Capture the cell that displays the provided text and extract its (x, y) central coordinate. 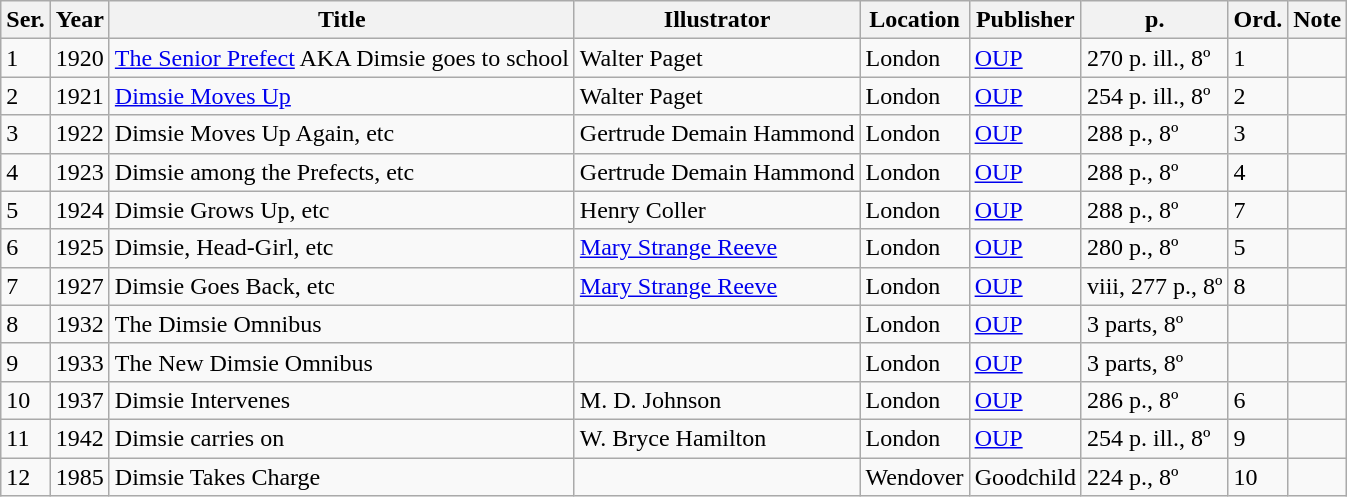
The New Dimsie Omnibus (342, 362)
1927 (80, 286)
1923 (80, 172)
Dimsie, Head-Girl, etc (342, 248)
1937 (80, 400)
1921 (80, 96)
Year (80, 20)
270 p. ill., 8º (1154, 58)
W. Bryce Hamilton (717, 438)
1924 (80, 210)
Henry Coller (717, 210)
Wendover (914, 477)
Ser. (26, 20)
1933 (80, 362)
11 (26, 438)
The Dimsie Omnibus (342, 324)
Dimsie Moves Up Again, etc (342, 134)
1932 (80, 324)
Publisher (1025, 20)
viii, 277 p., 8º (1154, 286)
1985 (80, 477)
Ord. (1258, 20)
Goodchild (1025, 477)
Dimsie Takes Charge (342, 477)
1922 (80, 134)
1942 (80, 438)
Dimsie among the Prefects, etc (342, 172)
Dimsie Moves Up (342, 96)
Dimsie Goes Back, etc (342, 286)
Dimsie Intervenes (342, 400)
Location (914, 20)
1920 (80, 58)
Illustrator (717, 20)
p. (1154, 20)
1925 (80, 248)
M. D. Johnson (717, 400)
Dimsie carries on (342, 438)
Title (342, 20)
The Senior Prefect AKA Dimsie goes to school (342, 58)
280 p., 8º (1154, 248)
12 (26, 477)
Note (1318, 20)
224 p., 8º (1154, 477)
286 p., 8º (1154, 400)
Dimsie Grows Up, etc (342, 210)
